Extract the [x, y] coordinate from the center of the cell holding the provided text.  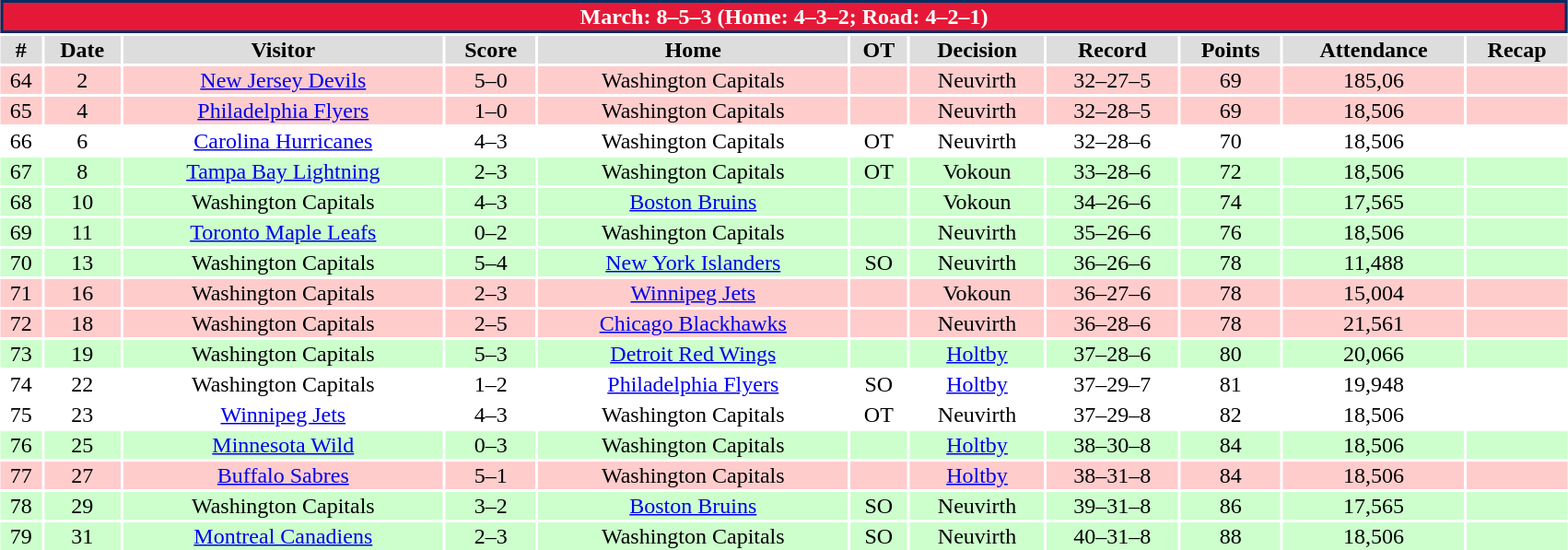
11 [83, 232]
Detroit Red Wings [693, 354]
16 [83, 293]
36–27–6 [1112, 293]
23 [83, 415]
36–28–6 [1112, 323]
39–31–8 [1112, 506]
37–29–7 [1112, 384]
# [21, 50]
31 [83, 536]
71 [21, 293]
Attendance [1374, 50]
Buffalo Sabres [284, 475]
75 [21, 415]
32–28–5 [1112, 111]
20,066 [1374, 354]
Chicago Blackhawks [693, 323]
79 [21, 536]
40–31–8 [1112, 536]
67 [21, 171]
4 [83, 111]
2–5 [490, 323]
March: 8–5–3 (Home: 4–3–2; Road: 4–2–1) [784, 17]
36–26–6 [1112, 263]
64 [21, 80]
34–26–6 [1112, 202]
1–2 [490, 384]
5–1 [490, 475]
Decision [977, 50]
0–2 [490, 232]
80 [1231, 354]
Recap [1516, 50]
Toronto Maple Leafs [284, 232]
32–27–5 [1112, 80]
32–28–6 [1112, 141]
Score [490, 50]
8 [83, 171]
35–26–6 [1112, 232]
6 [83, 141]
5–3 [490, 354]
Tampa Bay Lightning [284, 171]
Visitor [284, 50]
65 [21, 111]
38–31–8 [1112, 475]
2 [83, 80]
15,004 [1374, 293]
68 [21, 202]
5–4 [490, 263]
Carolina Hurricanes [284, 141]
185,06 [1374, 80]
81 [1231, 384]
37–28–6 [1112, 354]
13 [83, 263]
1–0 [490, 111]
33–28–6 [1112, 171]
19 [83, 354]
New York Islanders [693, 263]
10 [83, 202]
22 [83, 384]
88 [1231, 536]
66 [21, 141]
86 [1231, 506]
Minnesota Wild [284, 445]
27 [83, 475]
Montreal Canadiens [284, 536]
25 [83, 445]
11,488 [1374, 263]
19,948 [1374, 384]
73 [21, 354]
Date [83, 50]
38–30–8 [1112, 445]
82 [1231, 415]
29 [83, 506]
Record [1112, 50]
21,561 [1374, 323]
37–29–8 [1112, 415]
77 [21, 475]
New Jersey Devils [284, 80]
Home [693, 50]
5–0 [490, 80]
Points [1231, 50]
3–2 [490, 506]
18 [83, 323]
0–3 [490, 445]
